Identify which cell holds the provided text, then report its (x, y) central coordinate. 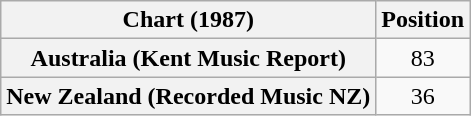
New Zealand (Recorded Music NZ) (188, 96)
Australia (Kent Music Report) (188, 58)
Position (423, 20)
Chart (1987) (188, 20)
36 (423, 96)
83 (423, 58)
